From the cell containing the given text, extract its center point as [x, y] coordinate. 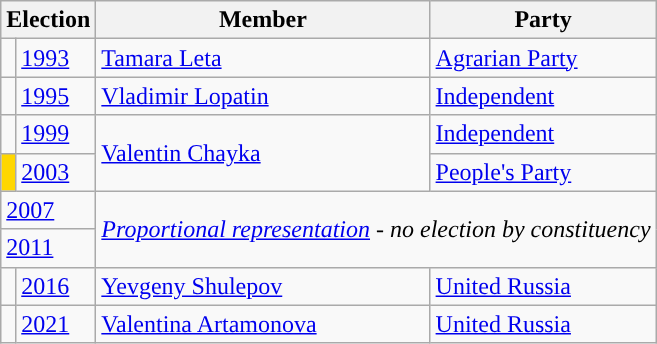
1999 [56, 134]
Election [48, 20]
Proportional representation - no election by constituency [376, 229]
2011 [48, 248]
Tamara Leta [263, 58]
Valentina Artamonova [263, 324]
Vladimir Lopatin [263, 96]
1995 [56, 96]
Valentin Chayka [263, 153]
Party [543, 20]
2003 [56, 172]
Member [263, 20]
2007 [48, 210]
Yevgeny Shulepov [263, 286]
1993 [56, 58]
2016 [56, 286]
2021 [56, 324]
People's Party [543, 172]
Agrarian Party [543, 58]
